Determine the (X, Y) coordinate at the center of the cell enclosing the given text.  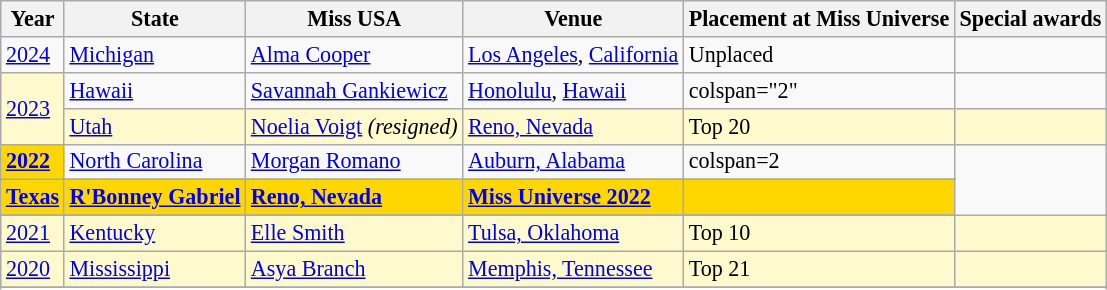
Tulsa, Oklahoma (574, 233)
Unplaced (820, 54)
Los Angeles, California (574, 54)
2022 (32, 162)
Special awards (1030, 18)
Alma Cooper (354, 54)
Savannah Gankiewicz (354, 90)
Kentucky (154, 233)
Auburn, Alabama (574, 162)
Top 20 (820, 126)
Mississippi (154, 269)
Placement at Miss Universe (820, 18)
Miss USA (354, 18)
Miss Universe 2022 (574, 198)
R'Bonney Gabriel (154, 198)
Noelia Voigt (resigned) (354, 126)
Texas (32, 198)
Year (32, 18)
North Carolina (154, 162)
2023 (32, 108)
Elle Smith (354, 233)
Asya Branch (354, 269)
Top 10 (820, 233)
Hawaii (154, 90)
2020 (32, 269)
Memphis, Tennessee (574, 269)
2021 (32, 233)
Top 21 (820, 269)
Venue (574, 18)
colspan="2" (820, 90)
2024 (32, 54)
colspan=2 (820, 162)
Morgan Romano (354, 162)
Utah (154, 126)
Honolulu, Hawaii (574, 90)
Michigan (154, 54)
State (154, 18)
